Return (x, y) of the center of cell containing provided text 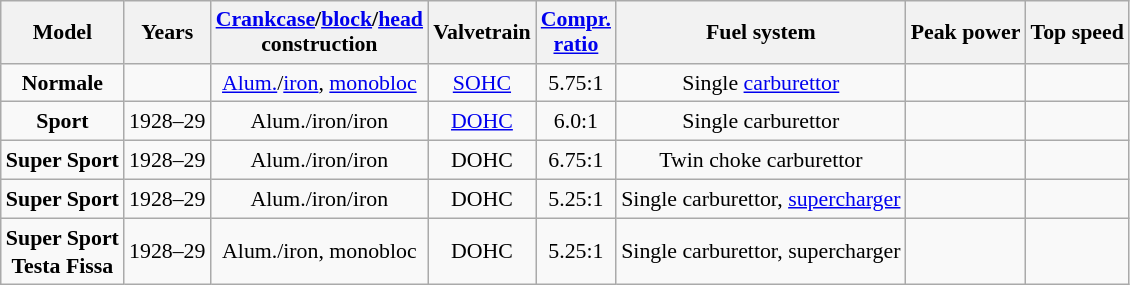
Peak power (966, 32)
6.75:1 (576, 160)
Super SportTesta Fissa (62, 250)
Valvetrain (482, 32)
Years (168, 32)
Fuel system (760, 32)
Sport (62, 122)
Model (62, 32)
6.0:1 (576, 122)
SOHC (482, 82)
Normale (62, 82)
5.75:1 (576, 82)
Compr.ratio (576, 32)
Crankcase/block/headconstruction (320, 32)
Twin choke carburettor (760, 160)
Top speed (1076, 32)
